Output the [x, y] coordinate of the center of the cell containing the given text.  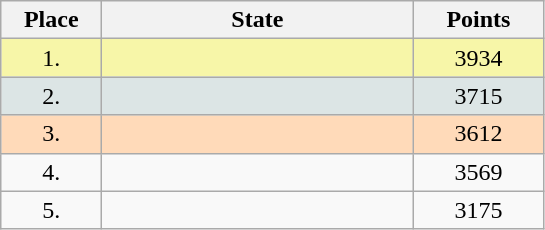
3612 [478, 134]
3569 [478, 172]
3715 [478, 96]
2. [52, 96]
Place [52, 20]
5. [52, 210]
Points [478, 20]
3934 [478, 58]
State [258, 20]
3175 [478, 210]
1. [52, 58]
3. [52, 134]
4. [52, 172]
